Determine the [x, y] coordinate at the center of the cell enclosing the given text.  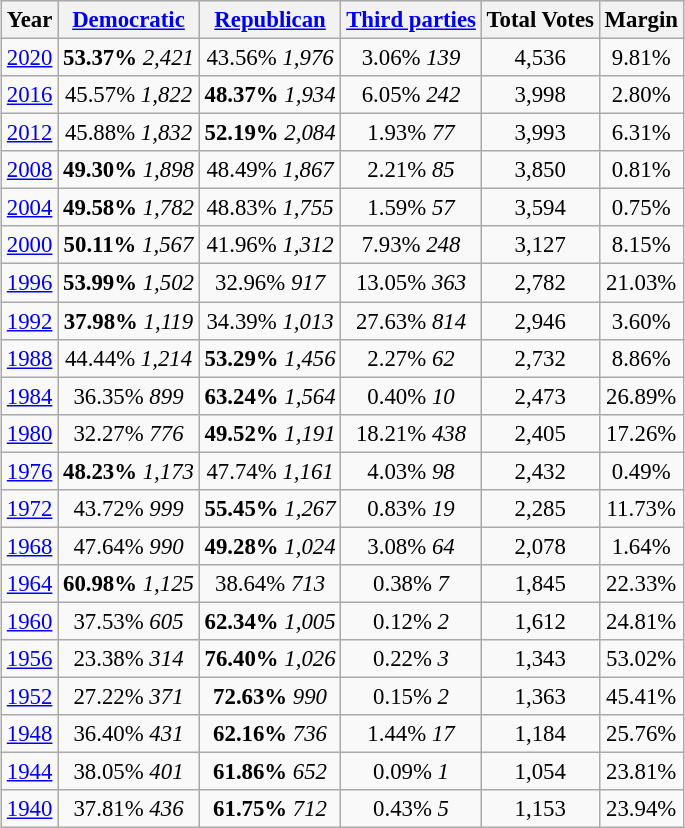
3,594 [540, 208]
48.23% 1,173 [129, 471]
22.33% [641, 584]
1952 [30, 697]
38.05% 401 [129, 772]
1980 [30, 433]
1,184 [540, 734]
45.88% 1,832 [129, 133]
13.05% 363 [411, 283]
0.40% 10 [411, 396]
1960 [30, 621]
Republican [270, 20]
47.64% 990 [129, 546]
3.60% [641, 321]
2,405 [540, 433]
1984 [30, 396]
1996 [30, 283]
3,998 [540, 95]
2,782 [540, 283]
1,845 [540, 584]
1944 [30, 772]
0.12% 2 [411, 621]
38.64% 713 [270, 584]
1940 [30, 809]
3,993 [540, 133]
76.40% 1,026 [270, 659]
1968 [30, 546]
72.63% 990 [270, 697]
1964 [30, 584]
2.80% [641, 95]
1988 [30, 358]
2020 [30, 58]
45.41% [641, 697]
55.45% 1,267 [270, 509]
34.39% 1,013 [270, 321]
2,473 [540, 396]
3,127 [540, 245]
62.16% 736 [270, 734]
53.02% [641, 659]
0.09% 1 [411, 772]
0.38% 7 [411, 584]
Total Votes [540, 20]
2004 [30, 208]
4,536 [540, 58]
2,946 [540, 321]
3.06% 139 [411, 58]
2.21% 85 [411, 170]
7.93% 248 [411, 245]
44.44% 1,214 [129, 358]
1.59% 57 [411, 208]
1.93% 77 [411, 133]
48.49% 1,867 [270, 170]
53.99% 1,502 [129, 283]
32.96% 917 [270, 283]
50.11% 1,567 [129, 245]
Year [30, 20]
52.19% 2,084 [270, 133]
0.83% 19 [411, 509]
8.15% [641, 245]
3.08% 64 [411, 546]
2.27% 62 [411, 358]
37.98% 1,119 [129, 321]
1992 [30, 321]
26.89% [641, 396]
48.83% 1,755 [270, 208]
49.58% 1,782 [129, 208]
4.03% 98 [411, 471]
1,343 [540, 659]
49.52% 1,191 [270, 433]
2012 [30, 133]
0.49% [641, 471]
6.05% 242 [411, 95]
43.56% 1,976 [270, 58]
18.21% 438 [411, 433]
0.81% [641, 170]
1.44% 17 [411, 734]
11.73% [641, 509]
3,850 [540, 170]
1948 [30, 734]
0.15% 2 [411, 697]
2,285 [540, 509]
2016 [30, 95]
62.34% 1,005 [270, 621]
61.86% 652 [270, 772]
Margin [641, 20]
63.24% 1,564 [270, 396]
21.03% [641, 283]
49.28% 1,024 [270, 546]
24.81% [641, 621]
25.76% [641, 734]
43.72% 999 [129, 509]
0.22% 3 [411, 659]
53.29% 1,456 [270, 358]
2,078 [540, 546]
48.37% 1,934 [270, 95]
1976 [30, 471]
1,054 [540, 772]
0.43% 5 [411, 809]
1,612 [540, 621]
61.75% 712 [270, 809]
27.63% 814 [411, 321]
1,153 [540, 809]
6.31% [641, 133]
Democratic [129, 20]
1956 [30, 659]
49.30% 1,898 [129, 170]
23.81% [641, 772]
2008 [30, 170]
1,363 [540, 697]
36.35% 899 [129, 396]
9.81% [641, 58]
17.26% [641, 433]
2000 [30, 245]
41.96% 1,312 [270, 245]
37.81% 436 [129, 809]
36.40% 431 [129, 734]
1.64% [641, 546]
1972 [30, 509]
0.75% [641, 208]
45.57% 1,822 [129, 95]
23.94% [641, 809]
2,732 [540, 358]
2,432 [540, 471]
27.22% 371 [129, 697]
Third parties [411, 20]
32.27% 776 [129, 433]
47.74% 1,161 [270, 471]
37.53% 605 [129, 621]
23.38% 314 [129, 659]
53.37% 2,421 [129, 58]
60.98% 1,125 [129, 584]
8.86% [641, 358]
